For the text-containing cell, return its midpoint in [X, Y] coordinate format. 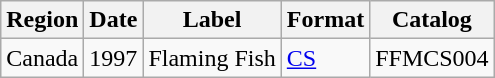
Format [325, 20]
Date [114, 20]
Label [212, 20]
FFMCS004 [432, 58]
1997 [114, 58]
Flaming Fish [212, 58]
CS [325, 58]
Catalog [432, 20]
Canada [42, 58]
Region [42, 20]
